Detect which cell encompasses the target text, then output its (x, y) center coordinate. 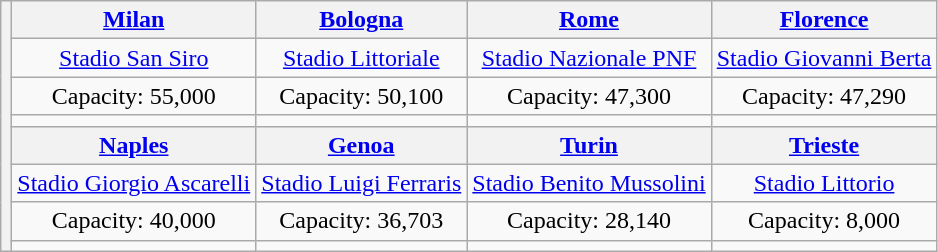
Bologna (362, 20)
Stadio San Siro (134, 58)
Stadio Littorio (824, 183)
Capacity: 55,000 (134, 96)
Stadio Benito Mussolini (589, 183)
Stadio Luigi Ferraris (362, 183)
Capacity: 8,000 (824, 221)
Stadio Giorgio Ascarelli (134, 183)
Genoa (362, 145)
Capacity: 40,000 (134, 221)
Stadio Littoriale (362, 58)
Capacity: 28,140 (589, 221)
Capacity: 47,290 (824, 96)
Naples (134, 145)
Milan (134, 20)
Trieste (824, 145)
Stadio Giovanni Berta (824, 58)
Capacity: 47,300 (589, 96)
Capacity: 36,703 (362, 221)
Turin (589, 145)
Florence (824, 20)
Stadio Nazionale PNF (589, 58)
Rome (589, 20)
Capacity: 50,100 (362, 96)
